Search for the cell housing the specified text and yield its (x, y) center coordinate. 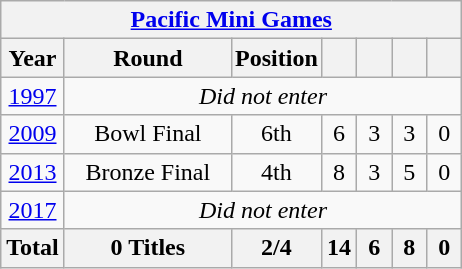
14 (340, 248)
5 (410, 172)
2009 (33, 134)
1997 (33, 96)
Total (33, 248)
Bowl Final (148, 134)
2017 (33, 210)
Year (33, 58)
4th (276, 172)
Position (276, 58)
6th (276, 134)
2/4 (276, 248)
Pacific Mini Games (232, 20)
Round (148, 58)
2013 (33, 172)
0 Titles (148, 248)
Bronze Final (148, 172)
